Capture the cell that displays the provided text and extract its [X, Y] central coordinate. 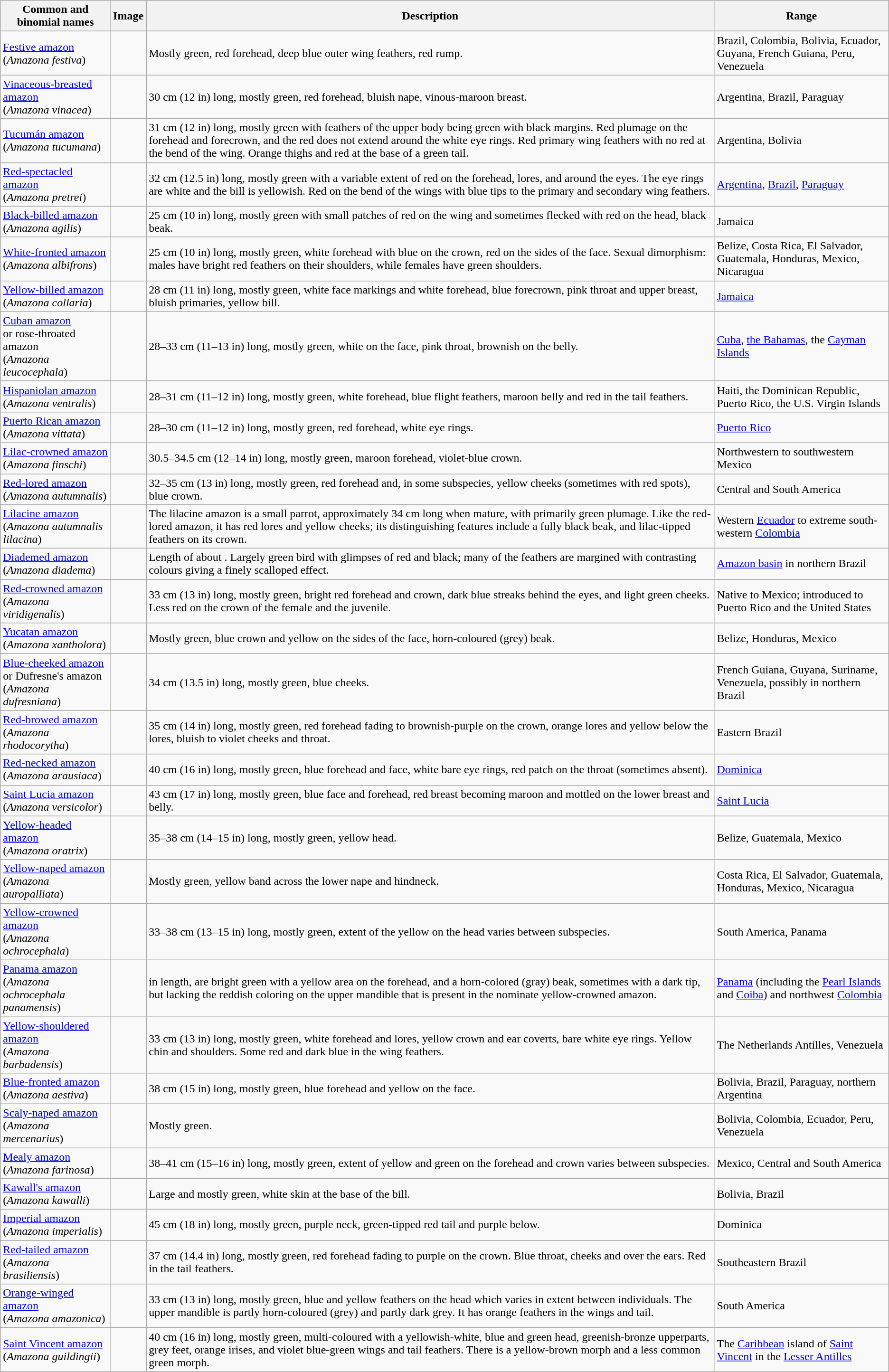
Eastern Brazil [802, 732]
Panama amazon(Amazona ochrocephala panamensis) [56, 988]
25 cm (10 in) long, mostly green with small patches of red on the wing and sometimes flecked with red on the head, black beak. [430, 221]
28–33 cm (11–13 in) long, mostly green, white on the face, pink throat, brownish on the belly. [430, 346]
Black-billed amazon(Amazona agilis) [56, 221]
South America [802, 1306]
Festive amazon(Amazona festiva) [56, 53]
Red-necked amazon(Amazona arausiaca) [56, 769]
Argentina, Bolivia [802, 141]
Costa Rica, El Salvador, Guatemala, Honduras, Mexico, Nicaragua [802, 881]
Tucumán amazon(Amazona tucumana) [56, 141]
Belize, Costa Rica, El Salvador, Guatemala, Honduras, Mexico, Nicaragua [802, 259]
Belize, Honduras, Mexico [802, 638]
Red-spectacled amazon(Amazona pretrei) [56, 184]
Lilac-crowned amazon(Amazona finschi) [56, 458]
Southeastern Brazil [802, 1262]
Yellow-crowned amazon(Amazona ochrocephala) [56, 932]
28–31 cm (11–12 in) long, mostly green, white forehead, blue flight feathers, maroon belly and red in the tail feathers. [430, 396]
Mostly green. [430, 1126]
Saint Lucia amazon(Amazona versicolor) [56, 801]
Bolivia, Brazil, Paraguay, northern Argentina [802, 1088]
Yellow-shouldered amazon(Amazona barbadensis) [56, 1045]
43 cm (17 in) long, mostly green, blue face and forehead, red breast becoming maroon and mottled on the lower breast and belly. [430, 801]
Cuban amazonor rose-throated amazon(Amazona leucocephala) [56, 346]
Native to Mexico; introduced to Puerto Rico and the United States [802, 601]
Saint Vincent amazon(Amazona guildingii) [56, 1350]
Description [430, 16]
Large and mostly green, white skin at the base of the bill. [430, 1194]
30 cm (12 in) long, mostly green, red forehead, bluish nape, vinous-maroon breast. [430, 97]
35–38 cm (14–15 in) long, mostly green, yellow head. [430, 838]
Lilacine amazon(Amazona autumnalis lilacina) [56, 527]
The Netherlands Antilles, Venezuela [802, 1045]
Yellow-billed amazon(Amazona collaria) [56, 296]
Bolivia, Colombia, Ecuador, Peru, Venezuela [802, 1126]
Scaly-naped amazon(Amazona mercenarius) [56, 1126]
White-fronted amazon(Amazona albifrons) [56, 259]
Haiti, the Dominican Republic, Puerto Rico, the U.S. Virgin Islands [802, 396]
Common and binomial names [56, 16]
Yucatan amazon(Amazona xantholora) [56, 638]
Mostly green, red forehead, deep blue outer wing feathers, red rump. [430, 53]
37 cm (14.4 in) long, mostly green, red forehead fading to purple on the crown. Blue throat, cheeks and over the ears. Red in the tail feathers. [430, 1262]
Panama (including the Pearl Islands and Coiba) and northwest Colombia [802, 988]
Central and South America [802, 489]
Western Ecuador to extreme south-western Colombia [802, 527]
Puerto Rican amazon(Amazona vittata) [56, 427]
Imperial amazon(Amazona imperialis) [56, 1225]
Hispaniolan amazon(Amazona ventralis) [56, 396]
33–38 cm (13–15 in) long, mostly green, extent of the yellow on the head varies between subspecies. [430, 932]
Belize, Guatemala, Mexico [802, 838]
28–30 cm (11–12 in) long, mostly green, red forehead, white eye rings. [430, 427]
34 cm (13.5 in) long, mostly green, blue cheeks. [430, 682]
Red-browed amazon(Amazona rhodocorytha) [56, 732]
Yellow-headed amazon(Amazona oratrix) [56, 838]
Cuba, the Bahamas, the Cayman Islands [802, 346]
Orange-winged amazon(Amazona amazonica) [56, 1306]
Blue-fronted amazon(Amazona aestiva) [56, 1088]
South America, Panama [802, 932]
38 cm (15 in) long, mostly green, blue forehead and yellow on the face. [430, 1088]
Northwestern to southwestern Mexico [802, 458]
Image [128, 16]
Mostly green, yellow band across the lower nape and hindneck. [430, 881]
Mostly green, blue crown and yellow on the sides of the face, horn-coloured (grey) beak. [430, 638]
Range [802, 16]
32–35 cm (13 in) long, mostly green, red forehead and, in some subspecies, yellow cheeks (sometimes with red spots), blue crown. [430, 489]
Amazon basin in northern Brazil [802, 564]
French Guiana, Guyana, Suriname, Venezuela, possibly in northern Brazil [802, 682]
30.5–34.5 cm (12–14 in) long, mostly green, maroon forehead, violet-blue crown. [430, 458]
The Caribbean island of Saint Vincent in the Lesser Antilles [802, 1350]
Red-lored amazon(Amazona autumnalis) [56, 489]
Diademed amazon(Amazona diadema) [56, 564]
45 cm (18 in) long, mostly green, purple neck, green-tipped red tail and purple below. [430, 1225]
Blue-cheeked amazonor Dufresne's amazon(Amazona dufresniana) [56, 682]
Yellow-naped amazon(Amazona auropalliata) [56, 881]
Kawall's amazon(Amazona kawalli) [56, 1194]
Mealy amazon(Amazona farinosa) [56, 1163]
Brazil, Colombia, Bolivia, Ecuador, Guyana, French Guiana, Peru, Venezuela [802, 53]
Mexico, Central and South America [802, 1163]
Red-crowned amazon(Amazona viridigenalis) [56, 601]
Vinaceous-breasted amazon(Amazona vinacea) [56, 97]
Red-tailed amazon(Amazona brasiliensis) [56, 1262]
38–41 cm (15–16 in) long, mostly green, extent of yellow and green on the forehead and crown varies between subspecies. [430, 1163]
Saint Lucia [802, 801]
Puerto Rico [802, 427]
Bolivia, Brazil [802, 1194]
40 cm (16 in) long, mostly green, blue forehead and face, white bare eye rings, red patch on the throat (sometimes absent). [430, 769]
